Provide the [x, y] coordinate of the cell's center where the given text is located.  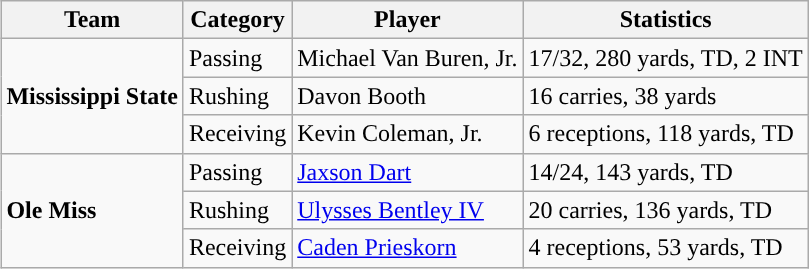
Mississippi State [92, 96]
Ulysses Bentley IV [408, 210]
14/24, 143 yards, TD [666, 172]
16 carries, 38 yards [666, 96]
17/32, 280 yards, TD, 2 INT [666, 58]
6 receptions, 118 yards, TD [666, 134]
Kevin Coleman, Jr. [408, 134]
Michael Van Buren, Jr. [408, 58]
Ole Miss [92, 210]
20 carries, 136 yards, TD [666, 210]
Statistics [666, 20]
Category [237, 20]
Team [92, 20]
Davon Booth [408, 96]
Caden Prieskorn [408, 248]
Jaxson Dart [408, 172]
Player [408, 20]
4 receptions, 53 yards, TD [666, 248]
